Identify which cell holds the provided text, then report its [x, y] central coordinate. 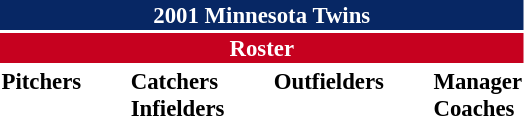
Roster [262, 48]
2001 Minnesota Twins [262, 15]
